Provide the (X, Y) coordinate of the cell's center where the given text is located.  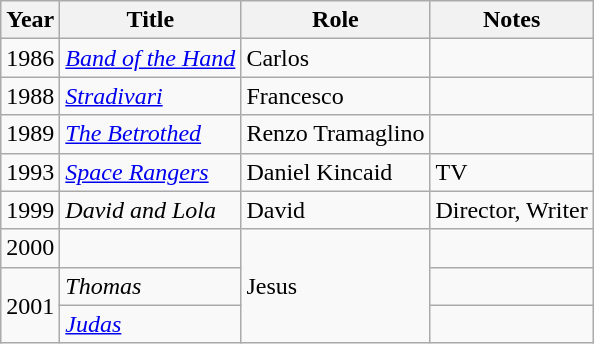
Stradivari (150, 96)
2000 (30, 248)
Renzo Tramaglino (336, 134)
David (336, 210)
Judas (150, 324)
David and Lola (150, 210)
Band of the Hand (150, 58)
TV (512, 172)
1986 (30, 58)
Space Rangers (150, 172)
Year (30, 20)
The Betrothed (150, 134)
Role (336, 20)
Director, Writer (512, 210)
Notes (512, 20)
Thomas (150, 286)
1988 (30, 96)
Jesus (336, 286)
Daniel Kincaid (336, 172)
Carlos (336, 58)
1993 (30, 172)
Title (150, 20)
2001 (30, 305)
Francesco (336, 96)
1989 (30, 134)
1999 (30, 210)
